Locate the cell with the specified text and output its [X, Y] center coordinate. 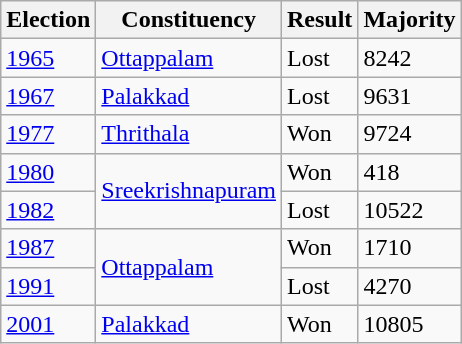
1977 [48, 134]
4270 [410, 286]
2001 [48, 324]
Constituency [189, 20]
8242 [410, 58]
10522 [410, 210]
Sreekrishnapuram [189, 191]
Election [48, 20]
1967 [48, 96]
Majority [410, 20]
1991 [48, 286]
1710 [410, 248]
1982 [48, 210]
1965 [48, 58]
1980 [48, 172]
9631 [410, 96]
9724 [410, 134]
10805 [410, 324]
Thrithala [189, 134]
1987 [48, 248]
418 [410, 172]
Result [319, 20]
